Find where the given text appears and provide that cell's center as (x, y) coordinate. 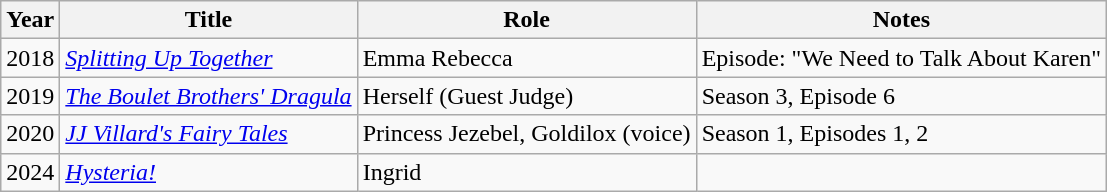
Season 3, Episode 6 (902, 96)
JJ Villard's Fairy Tales (208, 134)
Ingrid (526, 172)
Hysteria! (208, 172)
2020 (30, 134)
Herself (Guest Judge) (526, 96)
2019 (30, 96)
2018 (30, 58)
Role (526, 20)
The Boulet Brothers' Dragula (208, 96)
Year (30, 20)
Splitting Up Together (208, 58)
Season 1, Episodes 1, 2 (902, 134)
Notes (902, 20)
Title (208, 20)
Episode: "We Need to Talk About Karen" (902, 58)
Princess Jezebel, Goldilox (voice) (526, 134)
2024 (30, 172)
Emma Rebecca (526, 58)
